Locate the cell with the specified text and output its (X, Y) center coordinate. 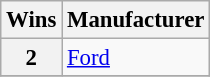
Ford (136, 58)
2 (32, 58)
Wins (32, 20)
Manufacturer (136, 20)
